Identify which cell holds the provided text, then report its (x, y) central coordinate. 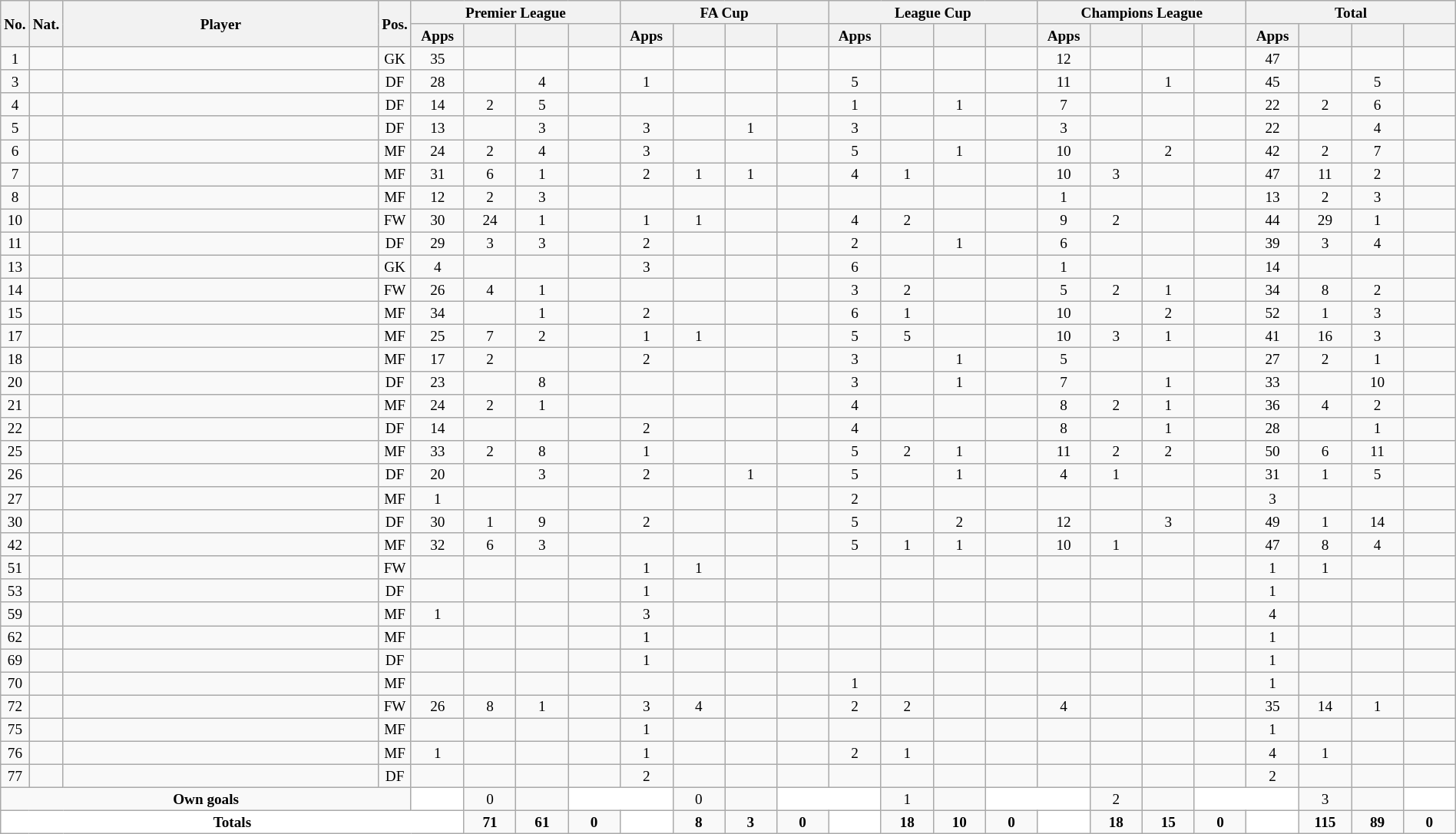
89 (1378, 822)
52 (1273, 313)
League Cup (933, 12)
50 (1273, 452)
71 (490, 822)
21 (15, 405)
115 (1325, 822)
69 (15, 660)
45 (1273, 81)
16 (1325, 336)
39 (1273, 243)
75 (15, 730)
32 (438, 544)
59 (15, 614)
51 (15, 568)
23 (438, 382)
44 (1273, 220)
77 (15, 776)
62 (15, 637)
Own goals (206, 799)
72 (15, 707)
Pos. (395, 24)
76 (15, 753)
53 (15, 591)
49 (1273, 521)
41 (1273, 336)
No. (15, 24)
70 (15, 683)
Total (1351, 12)
Player (221, 24)
36 (1273, 405)
FA Cup (723, 12)
Nat. (46, 24)
Totals (232, 822)
61 (542, 822)
Champions League (1142, 12)
Premier League (515, 12)
